Extract the [x, y] coordinate from the center of the cell holding the provided text.  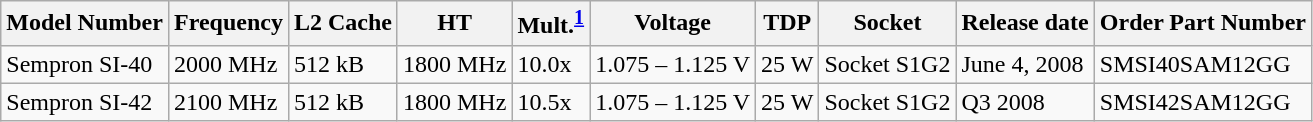
2100 MHz [228, 102]
TDP [788, 24]
2000 MHz [228, 64]
10.5x [551, 102]
SMSI40SAM12GG [1202, 64]
10.0x [551, 64]
Model Number [85, 24]
SMSI42SAM12GG [1202, 102]
Sempron SI-42 [85, 102]
Socket [888, 24]
Mult.1 [551, 24]
Sempron SI-40 [85, 64]
June 4, 2008 [1025, 64]
Q3 2008 [1025, 102]
Frequency [228, 24]
HT [454, 24]
Release date [1025, 24]
Order Part Number [1202, 24]
Voltage [673, 24]
L2 Cache [342, 24]
